Scan for the cell matching the given text and deliver its [x, y] coordinate at center. 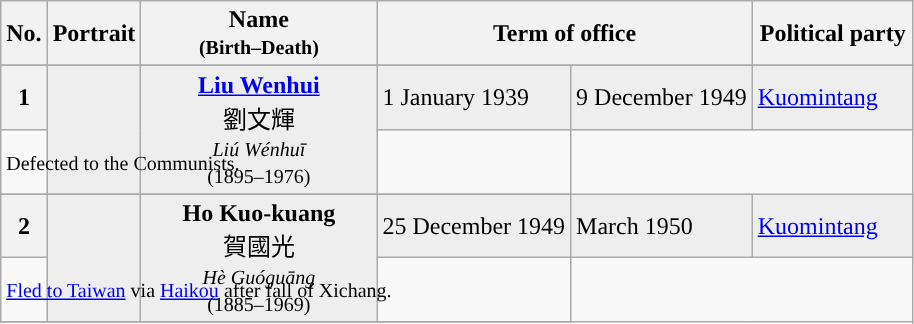
Portrait [94, 34]
1 January 1939 [474, 98]
2 [24, 226]
1 [24, 98]
25 December 1949 [474, 226]
No. [24, 34]
Defected to the Communists. [286, 162]
Name(Birth–Death) [259, 34]
March 1950 [662, 226]
Ho Kuo-kuang賀國光Hè Guóguāng(1885–1969) [259, 258]
9 December 1949 [662, 98]
Political party [832, 34]
Fled to Taiwan via Haikou after fall of Xichang. [286, 290]
Liu Wenhui劉文輝Liú Wénhuī(1895–1976) [259, 130]
Term of office [564, 34]
